Output the (x, y) coordinate of the center of the cell containing the given text.  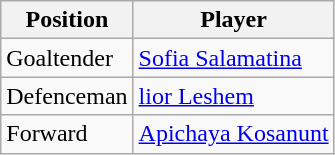
Defenceman (67, 96)
Forward (67, 134)
Position (67, 20)
Sofia Salamatina (234, 58)
Goaltender (67, 58)
lior Leshem (234, 96)
Player (234, 20)
Apichaya Kosanunt (234, 134)
